Return [X, Y] of the center of cell containing provided text 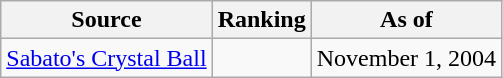
Sabato's Crystal Ball [106, 58]
Ranking [262, 20]
As of [406, 20]
Source [106, 20]
November 1, 2004 [406, 58]
